Extract the (x, y) coordinate from the center of the cell holding the provided text.  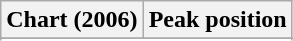
Chart (2006) (72, 20)
Peak position (218, 20)
